Search for the cell housing the specified text and yield its (X, Y) center coordinate. 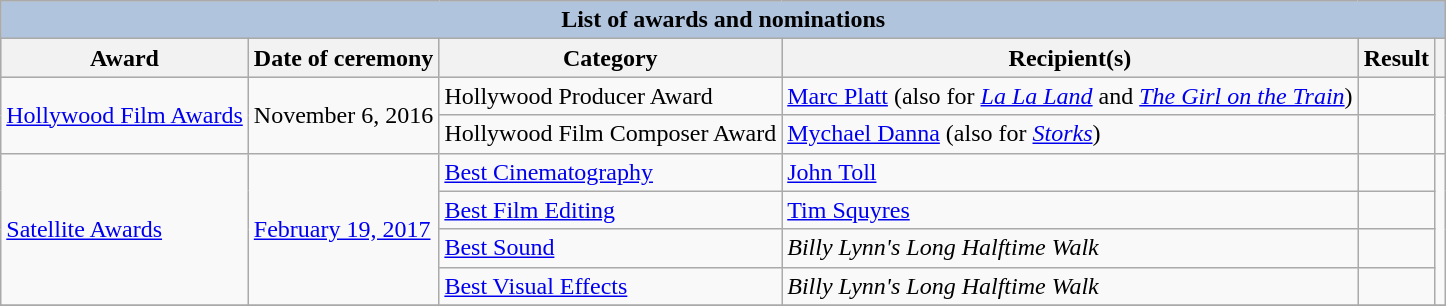
Satellite Awards (125, 229)
Mychael Danna (also for Storks) (1070, 134)
Result (1396, 58)
Hollywood Producer Award (610, 96)
Hollywood Film Awards (125, 115)
Best Cinematography (610, 172)
Best Sound (610, 248)
Hollywood Film Composer Award (610, 134)
February 19, 2017 (344, 229)
Recipient(s) (1070, 58)
John Toll (1070, 172)
Best Visual Effects (610, 286)
List of awards and nominations (724, 20)
Tim Squyres (1070, 210)
Award (125, 58)
Category (610, 58)
Date of ceremony (344, 58)
Marc Platt (also for La La Land and The Girl on the Train) (1070, 96)
November 6, 2016 (344, 115)
Best Film Editing (610, 210)
